Return [x, y] of the center of cell containing provided text 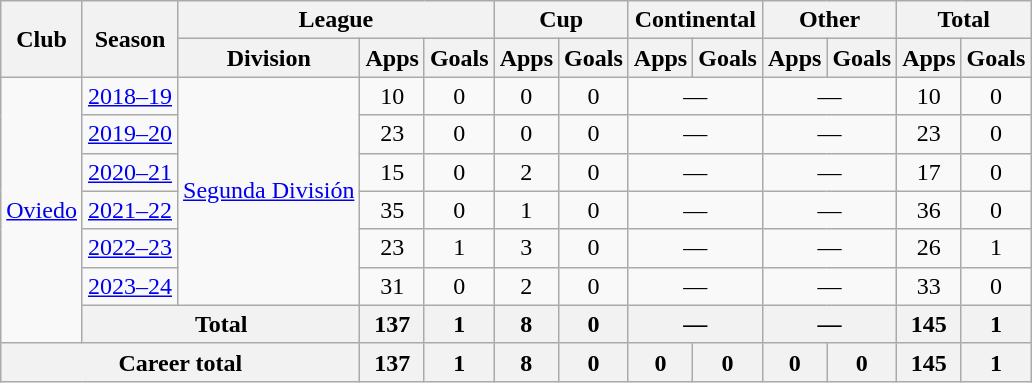
Oviedo [42, 210]
Career total [180, 362]
36 [929, 210]
2022–23 [130, 248]
Segunda División [269, 191]
2021–22 [130, 210]
Club [42, 39]
35 [392, 210]
3 [526, 248]
2018–19 [130, 96]
26 [929, 248]
17 [929, 172]
2019–20 [130, 134]
Other [829, 20]
Division [269, 58]
Continental [695, 20]
33 [929, 286]
2020–21 [130, 172]
League [336, 20]
Cup [561, 20]
31 [392, 286]
2023–24 [130, 286]
Season [130, 39]
15 [392, 172]
